Extract the (X, Y) coordinate from the center of the cell holding the provided text.  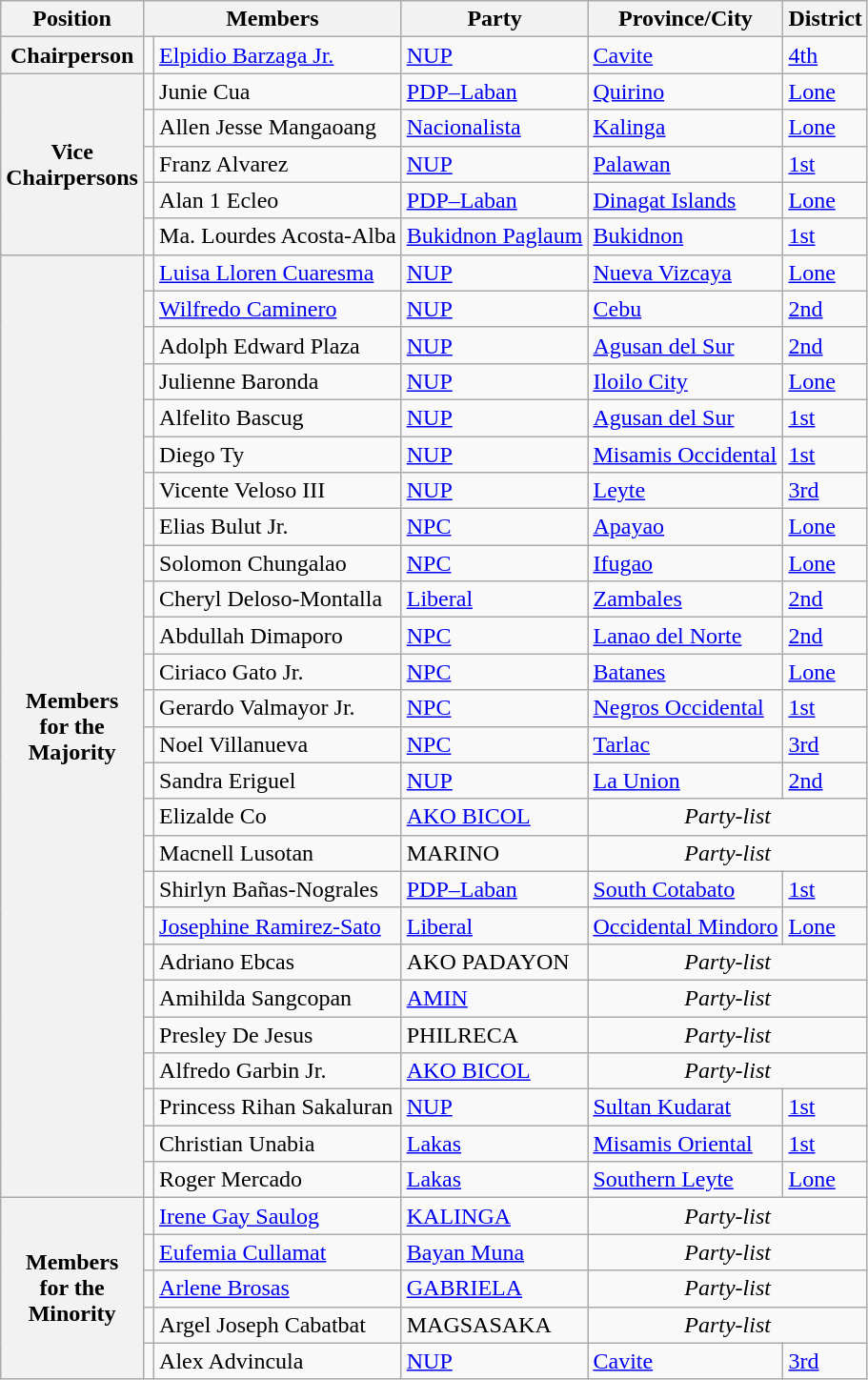
Position (72, 19)
Nueva Vizcaya (686, 273)
Ciriaco Gato Jr. (278, 672)
District (825, 19)
Members (273, 19)
AKO PADAYON (495, 962)
Palawan (686, 164)
Adolph Edward Plaza (278, 345)
Christian Unabia (278, 1144)
AMIN (495, 998)
Princess Rihan Sakaluran (278, 1107)
Misamis Occidental (686, 455)
Julienne Baronda (278, 381)
South Cotabato (686, 889)
MAGSASAKA (495, 1325)
Alfelito Bascug (278, 417)
Elpidio Barzaga Jr. (278, 55)
Josephine Ramirez-Sato (278, 925)
Sandra Eriguel (278, 781)
Quirino (686, 91)
Kalinga (686, 128)
Sultan Kudarat (686, 1107)
Nacionalista (495, 128)
Leyte (686, 491)
Irene Gay Saulog (278, 1216)
Allen Jesse Mangaoang (278, 128)
Apayao (686, 527)
Bukidnon Paglaum (495, 236)
Membersfor theMinority (72, 1289)
KALINGA (495, 1216)
Cheryl Deloso-Montalla (278, 599)
Ifugao (686, 563)
Luisa Lloren Cuaresma (278, 273)
Batanes (686, 672)
Abdullah Dimaporo (278, 636)
Southern Leyte (686, 1180)
Solomon Chungalao (278, 563)
Diego Ty (278, 455)
Zambales (686, 599)
Alan 1 Ecleo (278, 200)
Iloilo City (686, 381)
GABRIELA (495, 1289)
Wilfredo Caminero (278, 309)
Franz Alvarez (278, 164)
Gerardo Valmayor Jr. (278, 708)
Eufemia Cullamat (278, 1252)
Shirlyn Bañas-Nograles (278, 889)
Misamis Oriental (686, 1144)
Argel Joseph Cabatbat (278, 1325)
Membersfor theMajority (72, 726)
La Union (686, 781)
Adriano Ebcas (278, 962)
Amihilda Sangcopan (278, 998)
Bayan Muna (495, 1252)
Junie Cua (278, 91)
Party (495, 19)
Arlene Brosas (278, 1289)
Tarlac (686, 744)
Alfredo Garbin Jr. (278, 1071)
Cebu (686, 309)
Dinagat Islands (686, 200)
Roger Mercado (278, 1180)
ViceChairpersons (72, 164)
Occidental Mindoro (686, 925)
Alex Advincula (278, 1361)
MARINO (495, 853)
Negros Occidental (686, 708)
Elias Bulut Jr. (278, 527)
Macnell Lusotan (278, 853)
Presley De Jesus (278, 1034)
Bukidnon (686, 236)
Elizalde Co (278, 817)
Noel Villanueva (278, 744)
Chairperson (72, 55)
Vicente Veloso III (278, 491)
4th (825, 55)
PHILRECA (495, 1034)
Ma. Lourdes Acosta-Alba (278, 236)
Lanao del Norte (686, 636)
Province/City (686, 19)
